Identify which cell holds the provided text, then report its (x, y) central coordinate. 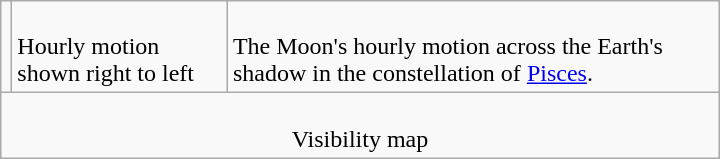
Visibility map (360, 126)
Hourly motion shown right to left (120, 47)
The Moon's hourly motion across the Earth's shadow in the constellation of Pisces. (473, 47)
